Search for the cell housing the specified text and yield its (x, y) center coordinate. 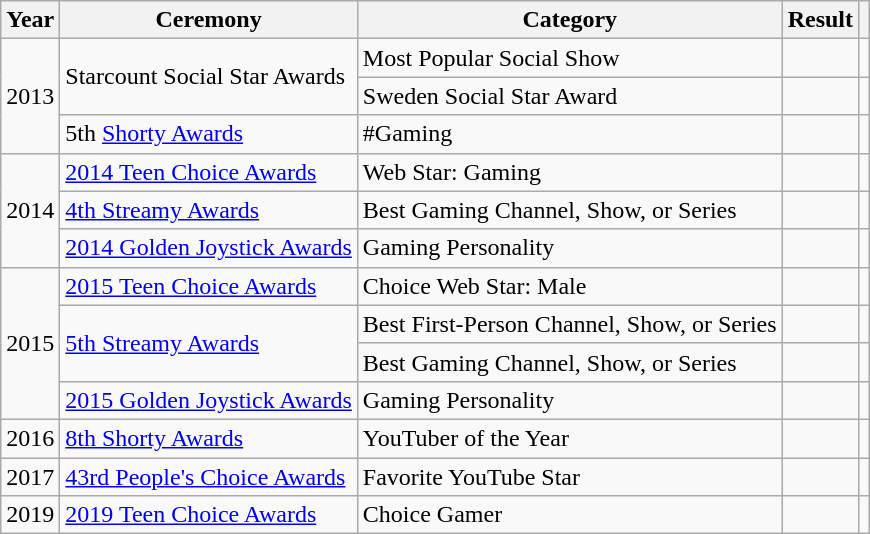
#Gaming (570, 134)
2016 (30, 438)
8th Shorty Awards (209, 438)
2013 (30, 96)
5th Streamy Awards (209, 343)
2015 (30, 343)
Year (30, 20)
2014 (30, 210)
2019 Teen Choice Awards (209, 515)
2017 (30, 477)
5th Shorty Awards (209, 134)
Starcount Social Star Awards (209, 77)
2014 Golden Joystick Awards (209, 248)
Web Star: Gaming (570, 172)
2019 (30, 515)
2014 Teen Choice Awards (209, 172)
Ceremony (209, 20)
Choice Gamer (570, 515)
Result (820, 20)
YouTuber of the Year (570, 438)
4th Streamy Awards (209, 210)
2015 Teen Choice Awards (209, 286)
Favorite YouTube Star (570, 477)
Choice Web Star: Male (570, 286)
Best First-Person Channel, Show, or Series (570, 324)
Category (570, 20)
Most Popular Social Show (570, 58)
Sweden Social Star Award (570, 96)
2015 Golden Joystick Awards (209, 400)
43rd People's Choice Awards (209, 477)
